Return (X, Y) of the center of cell containing provided text 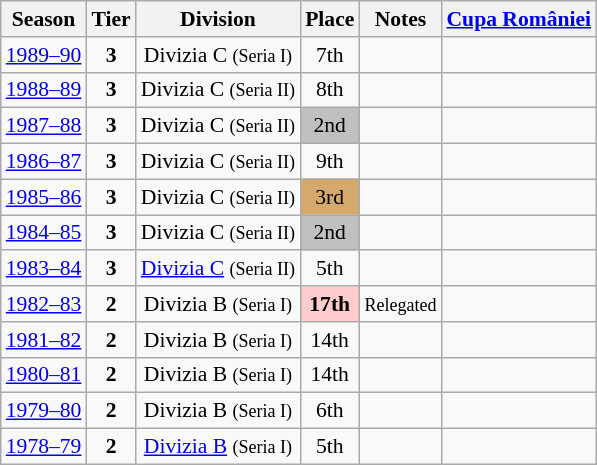
1984–85 (44, 233)
7th (330, 55)
1985–86 (44, 197)
Season (44, 19)
1982–83 (44, 304)
1980–81 (44, 375)
Tier (110, 19)
6th (330, 411)
1978–79 (44, 447)
9th (330, 162)
1989–90 (44, 55)
Cupa României (518, 19)
Relegated (400, 304)
1983–84 (44, 269)
Place (330, 19)
8th (330, 90)
3rd (330, 197)
1981–82 (44, 340)
1987–88 (44, 126)
Division (218, 19)
Divizia C (Seria I) (218, 55)
1988–89 (44, 90)
1979–80 (44, 411)
Notes (400, 19)
17th (330, 304)
1986–87 (44, 162)
